Find where the given text appears and provide that cell's center as [X, Y] coordinate. 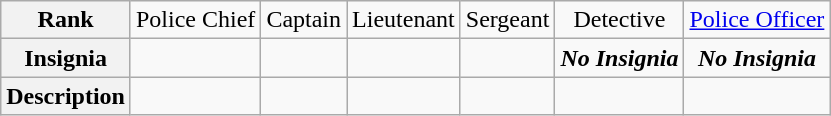
Police Chief [195, 20]
Rank [66, 20]
Captain [304, 20]
Insignia [66, 58]
Lieutenant [404, 20]
Detective [620, 20]
Police Officer [757, 20]
Sergeant [508, 20]
Description [66, 96]
